Search for the cell housing the specified text and yield its [X, Y] center coordinate. 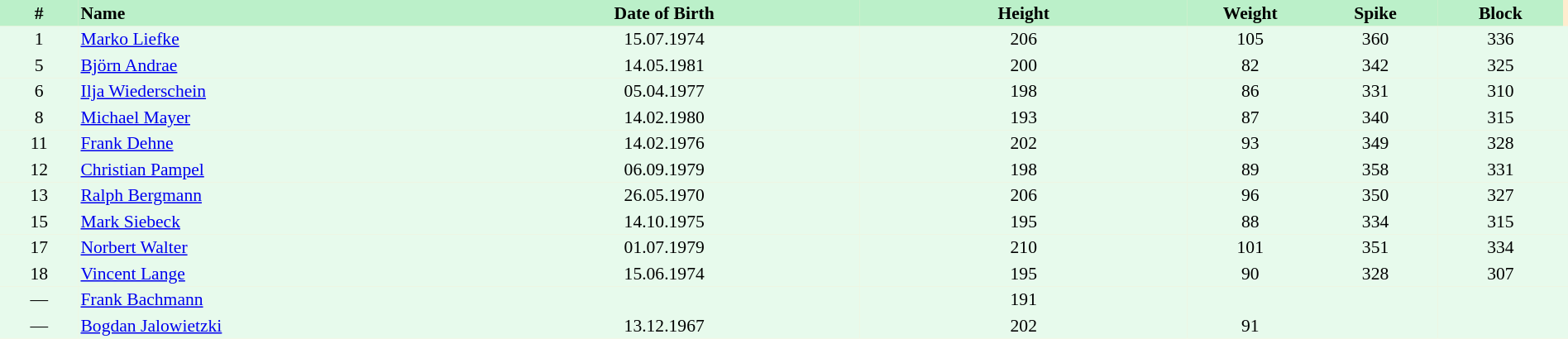
310 [1500, 91]
14.02.1980 [664, 117]
340 [1374, 117]
360 [1374, 40]
26.05.1970 [664, 195]
6 [39, 91]
Block [1500, 13]
307 [1500, 274]
Spike [1374, 13]
14.10.1975 [664, 222]
12 [39, 169]
13 [39, 195]
Michael Mayer [273, 117]
05.04.1977 [664, 91]
327 [1500, 195]
Ralph Bergmann [273, 195]
91 [1250, 326]
90 [1250, 274]
Height [1024, 13]
82 [1250, 65]
93 [1250, 144]
350 [1374, 195]
06.09.1979 [664, 169]
14.05.1981 [664, 65]
101 [1250, 248]
Björn Andrae [273, 65]
89 [1250, 169]
18 [39, 274]
11 [39, 144]
Date of Birth [664, 13]
Frank Dehne [273, 144]
86 [1250, 91]
Marko Liefke [273, 40]
Mark Siebeck [273, 222]
Frank Bachmann [273, 299]
Ilja Wiederschein [273, 91]
8 [39, 117]
358 [1374, 169]
15.07.1974 [664, 40]
200 [1024, 65]
210 [1024, 248]
105 [1250, 40]
15.06.1974 [664, 274]
Vincent Lange [273, 274]
191 [1024, 299]
15 [39, 222]
01.07.1979 [664, 248]
Christian Pampel [273, 169]
88 [1250, 222]
14.02.1976 [664, 144]
Name [273, 13]
349 [1374, 144]
87 [1250, 117]
5 [39, 65]
# [39, 13]
13.12.1967 [664, 326]
Norbert Walter [273, 248]
351 [1374, 248]
193 [1024, 117]
Bogdan Jalowietzki [273, 326]
1 [39, 40]
325 [1500, 65]
342 [1374, 65]
17 [39, 248]
336 [1500, 40]
96 [1250, 195]
Weight [1250, 13]
